For the text-containing cell, return its midpoint in [X, Y] coordinate format. 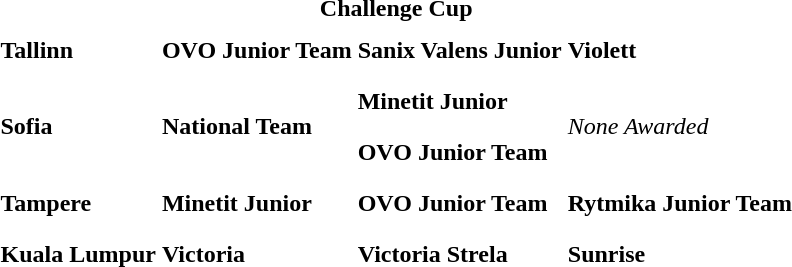
Sanix Valens Junior [460, 50]
National Team [256, 126]
